Extract the [x, y] coordinate from the center of the cell holding the provided text.  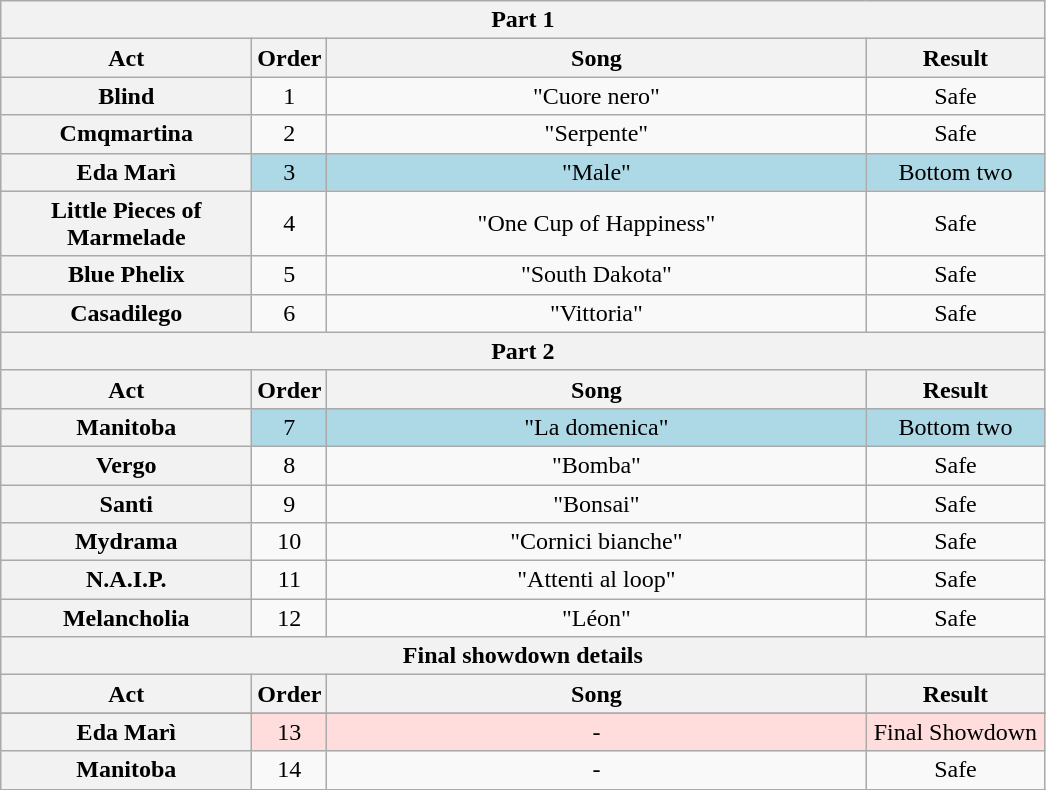
"Male" [596, 172]
"South Dakota" [596, 275]
Mydrama [126, 542]
10 [290, 542]
Part 1 [523, 20]
5 [290, 275]
Vergo [126, 465]
"Cuore nero" [596, 96]
2 [290, 134]
"Cornici bianche" [596, 542]
Part 2 [523, 351]
6 [290, 313]
7 [290, 427]
N.A.I.P. [126, 580]
"La domenica" [596, 427]
"Vittoria" [596, 313]
"Attenti al loop" [596, 580]
Casadilego [126, 313]
13 [290, 732]
12 [290, 618]
Santi [126, 503]
Little Pieces of Marmelade [126, 224]
4 [290, 224]
8 [290, 465]
14 [290, 770]
11 [290, 580]
"Bomba" [596, 465]
Blind [126, 96]
1 [290, 96]
"Léon" [596, 618]
"Serpente" [596, 134]
9 [290, 503]
"One Cup of Happiness" [596, 224]
"Bonsai" [596, 503]
Final showdown details [523, 656]
Blue Phelix [126, 275]
Cmqmartina [126, 134]
3 [290, 172]
Melancholia [126, 618]
Final Showdown [956, 732]
